Identify which cell holds the provided text, then report its (X, Y) central coordinate. 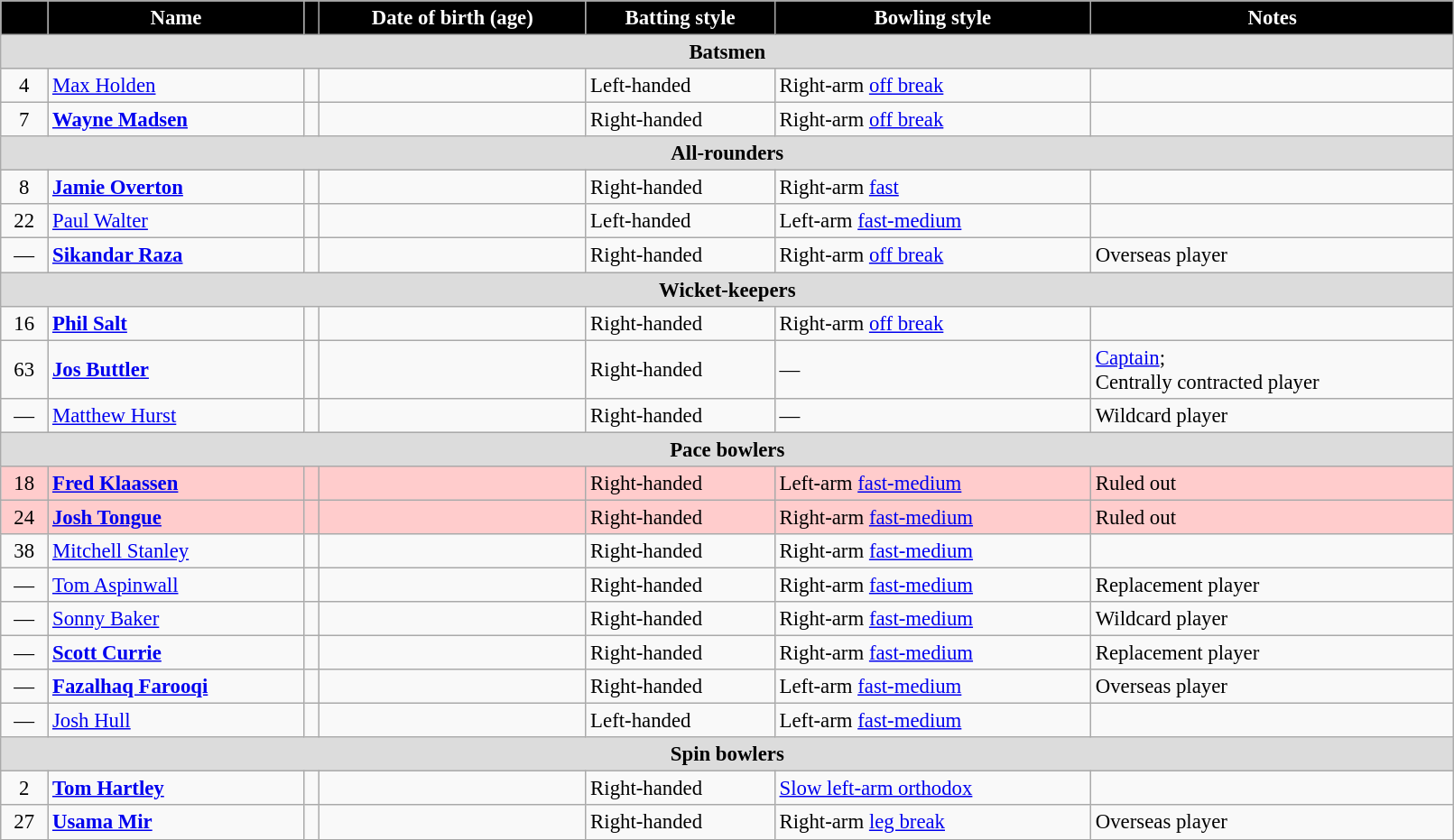
Spin bowlers (727, 754)
Scott Currie (177, 653)
Usama Mir (177, 823)
24 (24, 517)
Josh Tongue (177, 517)
Pace bowlers (727, 449)
63 (24, 370)
18 (24, 484)
Right-arm leg break (932, 823)
Josh Hull (177, 721)
8 (24, 188)
Bowling style (932, 18)
7 (24, 120)
22 (24, 221)
Tom Aspinwall (177, 585)
38 (24, 551)
Batsmen (727, 52)
Captain; Centrally contracted player (1272, 370)
Fred Klaassen (177, 484)
All-rounders (727, 153)
Sonny Baker (177, 619)
Mitchell Stanley (177, 551)
16 (24, 323)
Max Holden (177, 86)
27 (24, 823)
Paul Walter (177, 221)
Wicket-keepers (727, 290)
Fazalhaq Farooqi (177, 687)
Jos Buttler (177, 370)
2 (24, 789)
Batting style (681, 18)
Slow left-arm orthodox (932, 789)
Phil Salt (177, 323)
Wayne Madsen (177, 120)
4 (24, 86)
Sikandar Raza (177, 255)
Jamie Overton (177, 188)
Matthew Hurst (177, 415)
Name (177, 18)
Right-arm fast (932, 188)
Tom Hartley (177, 789)
Notes (1272, 18)
Date of birth (age) (453, 18)
